Extract the [x, y] coordinate from the center of the cell holding the provided text.  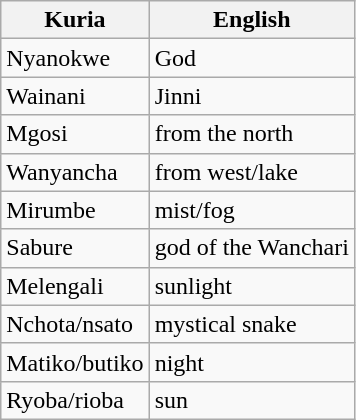
Wanyancha [75, 172]
sun [252, 400]
Ryoba/rioba [75, 400]
Nyanokwe [75, 58]
god of the Wanchari [252, 248]
Matiko/butiko [75, 362]
Sabure [75, 248]
from the north [252, 134]
Melengali [75, 286]
night [252, 362]
Jinni [252, 96]
God [252, 58]
mist/fog [252, 210]
mystical snake [252, 324]
Wainani [75, 96]
sunlight [252, 286]
from west/lake [252, 172]
Mirumbe [75, 210]
Kuria [75, 20]
Nchota/nsato [75, 324]
Mgosi [75, 134]
English [252, 20]
